Find where the given text appears and provide that cell's center as [x, y] coordinate. 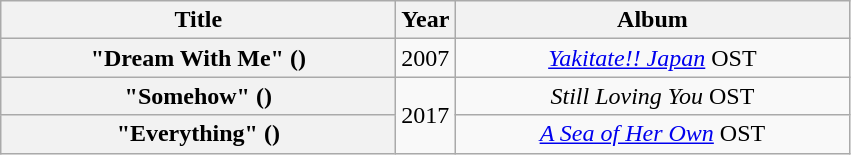
Yakitate!! Japan OST [652, 58]
2007 [426, 58]
Year [426, 20]
A Sea of Her Own OST [652, 134]
2017 [426, 115]
"Everything" () [198, 134]
"Dream With Me" () [198, 58]
"Somehow" () [198, 96]
Still Loving You OST [652, 96]
Title [198, 20]
Album [652, 20]
